For the text-containing cell, return its midpoint in (X, Y) coordinate format. 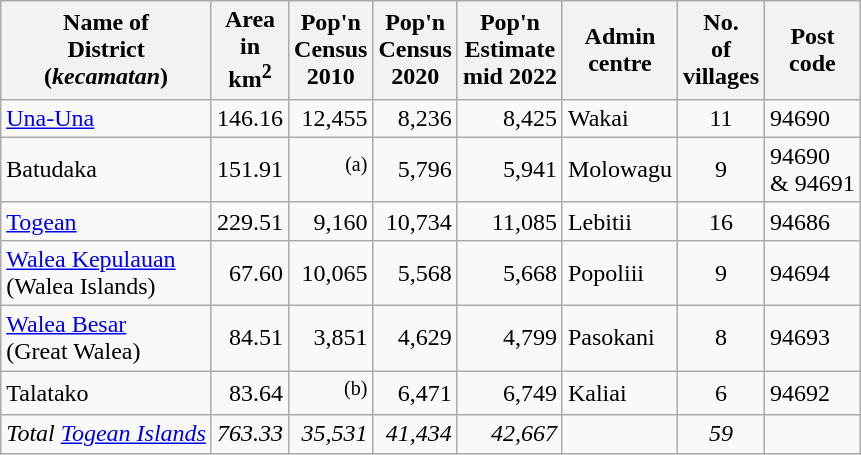
Pop'nCensus2010 (331, 50)
4,799 (510, 338)
763.33 (250, 434)
83.64 (250, 394)
84.51 (250, 338)
Area in km2 (250, 50)
12,455 (331, 118)
Lebitii (620, 221)
(b) (331, 394)
Popoliii (620, 272)
10,734 (415, 221)
8,425 (510, 118)
9,160 (331, 221)
5,796 (415, 170)
8 (720, 338)
10,065 (331, 272)
94690 (813, 118)
5,941 (510, 170)
94693 (813, 338)
8,236 (415, 118)
Molowagu (620, 170)
94690& 94691 (813, 170)
59 (720, 434)
42,667 (510, 434)
11,085 (510, 221)
Togean (106, 221)
6,471 (415, 394)
16 (720, 221)
Kaliai (620, 394)
3,851 (331, 338)
Postcode (813, 50)
Batudaka (106, 170)
146.16 (250, 118)
Walea Kepulauan (Walea Islands) (106, 272)
Pop'nCensus2020 (415, 50)
Pop'nEstimatemid 2022 (510, 50)
151.91 (250, 170)
Pasokani (620, 338)
Total Togean Islands (106, 434)
Wakai (620, 118)
41,434 (415, 434)
94686 (813, 221)
Admincentre (620, 50)
No.ofvillages (720, 50)
229.51 (250, 221)
Walea Besar (Great Walea) (106, 338)
6 (720, 394)
94692 (813, 394)
(a) (331, 170)
6,749 (510, 394)
5,568 (415, 272)
11 (720, 118)
Una-Una (106, 118)
94694 (813, 272)
5,668 (510, 272)
35,531 (331, 434)
4,629 (415, 338)
67.60 (250, 272)
Talatako (106, 394)
Name ofDistrict(kecamatan) (106, 50)
